Identify which cell holds the provided text, then report its [x, y] central coordinate. 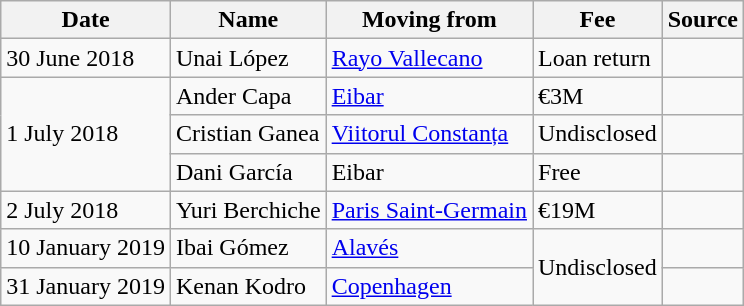
Moving from [429, 20]
Fee [597, 20]
1 July 2018 [86, 134]
Ander Capa [248, 96]
Dani García [248, 172]
Paris Saint-Germain [429, 210]
Source [702, 20]
Yuri Berchiche [248, 210]
31 January 2019 [86, 286]
Kenan Kodro [248, 286]
Loan return [597, 58]
10 January 2019 [86, 248]
Copenhagen [429, 286]
Date [86, 20]
Free [597, 172]
Name [248, 20]
€3M [597, 96]
30 June 2018 [86, 58]
Cristian Ganea [248, 134]
€19M [597, 210]
Unai López [248, 58]
Viitorul Constanța [429, 134]
2 July 2018 [86, 210]
Alavés [429, 248]
Ibai Gómez [248, 248]
Rayo Vallecano [429, 58]
